Locate the cell with the specified text and output its [x, y] center coordinate. 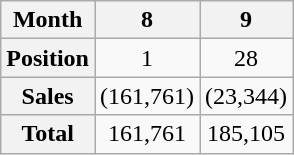
1 [146, 58]
(23,344) [246, 96]
(161,761) [146, 96]
161,761 [146, 134]
Month [48, 20]
Sales [48, 96]
8 [146, 20]
185,105 [246, 134]
9 [246, 20]
Total [48, 134]
28 [246, 58]
Position [48, 58]
